Locate the cell with the specified text and output its [X, Y] center coordinate. 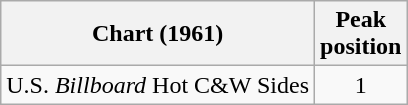
U.S. Billboard Hot C&W Sides [158, 85]
Peakposition [361, 34]
1 [361, 85]
Chart (1961) [158, 34]
